Return [x, y] of the center of cell containing provided text 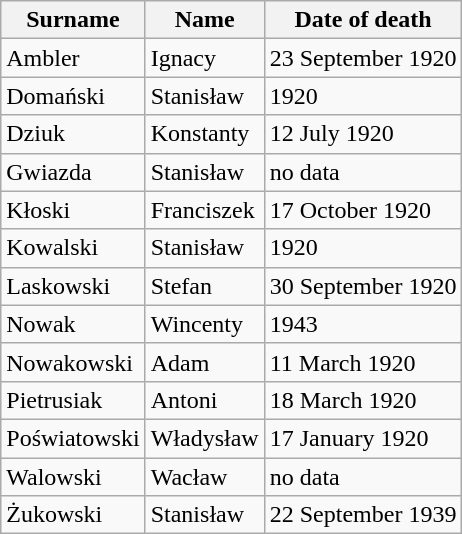
Pietrusiak [73, 400]
Żukowski [73, 515]
22 September 1939 [363, 515]
Konstanty [204, 134]
Date of death [363, 20]
Poświatowski [73, 438]
Surname [73, 20]
Domański [73, 96]
Franciszek [204, 210]
Gwiazda [73, 172]
11 March 1920 [363, 362]
Stefan [204, 286]
Laskowski [73, 286]
Dziuk [73, 134]
Władysław [204, 438]
18 March 1920 [363, 400]
1943 [363, 324]
Nowakowski [73, 362]
Ignacy [204, 58]
17 October 1920 [363, 210]
23 September 1920 [363, 58]
Name [204, 20]
Wincenty [204, 324]
Adam [204, 362]
Wacław [204, 477]
Nowak [73, 324]
Kowalski [73, 248]
30 September 1920 [363, 286]
17 January 1920 [363, 438]
Antoni [204, 400]
Ambler [73, 58]
Walowski [73, 477]
Kłoski [73, 210]
12 July 1920 [363, 134]
